Find where the given text appears and provide that cell's center as [X, Y] coordinate. 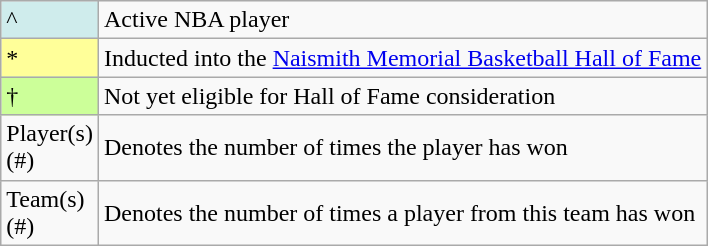
Denotes the number of times the player has won [402, 148]
Inducted into the Naismith Memorial Basketball Hall of Fame [402, 58]
* [50, 58]
† [50, 96]
Not yet eligible for Hall of Fame consideration [402, 96]
Active NBA player [402, 20]
^ [50, 20]
Team(s) (#) [50, 212]
Denotes the number of times a player from this team has won [402, 212]
Player(s) (#) [50, 148]
